Return [X, Y] of the center of cell containing provided text 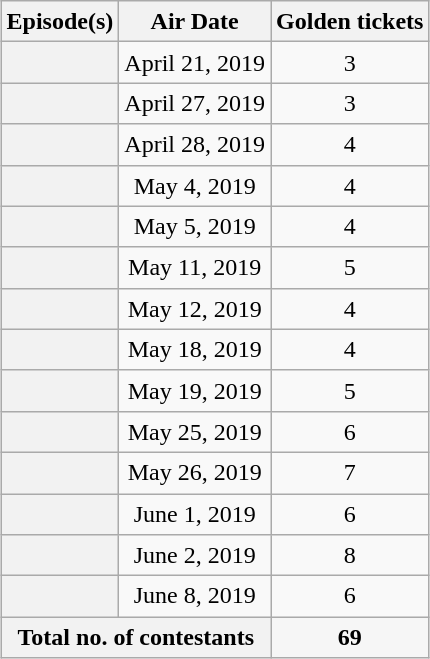
May 5, 2019 [195, 226]
May 25, 2019 [195, 432]
8 [350, 556]
Air Date [195, 22]
June 1, 2019 [195, 514]
April 28, 2019 [195, 144]
Golden tickets [350, 22]
May 26, 2019 [195, 472]
7 [350, 472]
June 8, 2019 [195, 596]
Total no. of contestants [136, 638]
May 12, 2019 [195, 308]
May 4, 2019 [195, 186]
Episode(s) [60, 22]
June 2, 2019 [195, 556]
May 11, 2019 [195, 268]
69 [350, 638]
April 21, 2019 [195, 62]
May 19, 2019 [195, 390]
April 27, 2019 [195, 104]
May 18, 2019 [195, 350]
